Detect which cell encompasses the target text, then output its (X, Y) center coordinate. 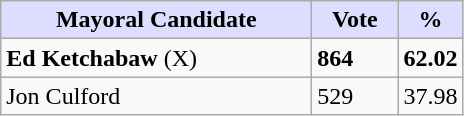
864 (355, 58)
% (430, 20)
37.98 (430, 96)
Ed Ketchabaw (X) (156, 58)
529 (355, 96)
Vote (355, 20)
Jon Culford (156, 96)
Mayoral Candidate (156, 20)
62.02 (430, 58)
